Locate the cell with the specified text and output its [X, Y] center coordinate. 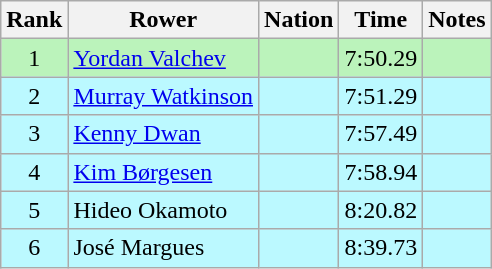
Nation [299, 20]
7:58.94 [381, 172]
8:20.82 [381, 210]
Rower [164, 20]
Kenny Dwan [164, 134]
1 [34, 58]
José Margues [164, 248]
Rank [34, 20]
Notes [457, 20]
2 [34, 96]
8:39.73 [381, 248]
Time [381, 20]
7:57.49 [381, 134]
Murray Watkinson [164, 96]
Hideo Okamoto [164, 210]
7:51.29 [381, 96]
6 [34, 248]
3 [34, 134]
7:50.29 [381, 58]
4 [34, 172]
5 [34, 210]
Kim Børgesen [164, 172]
Yordan Valchev [164, 58]
